Identify which cell holds the provided text, then report its [X, Y] central coordinate. 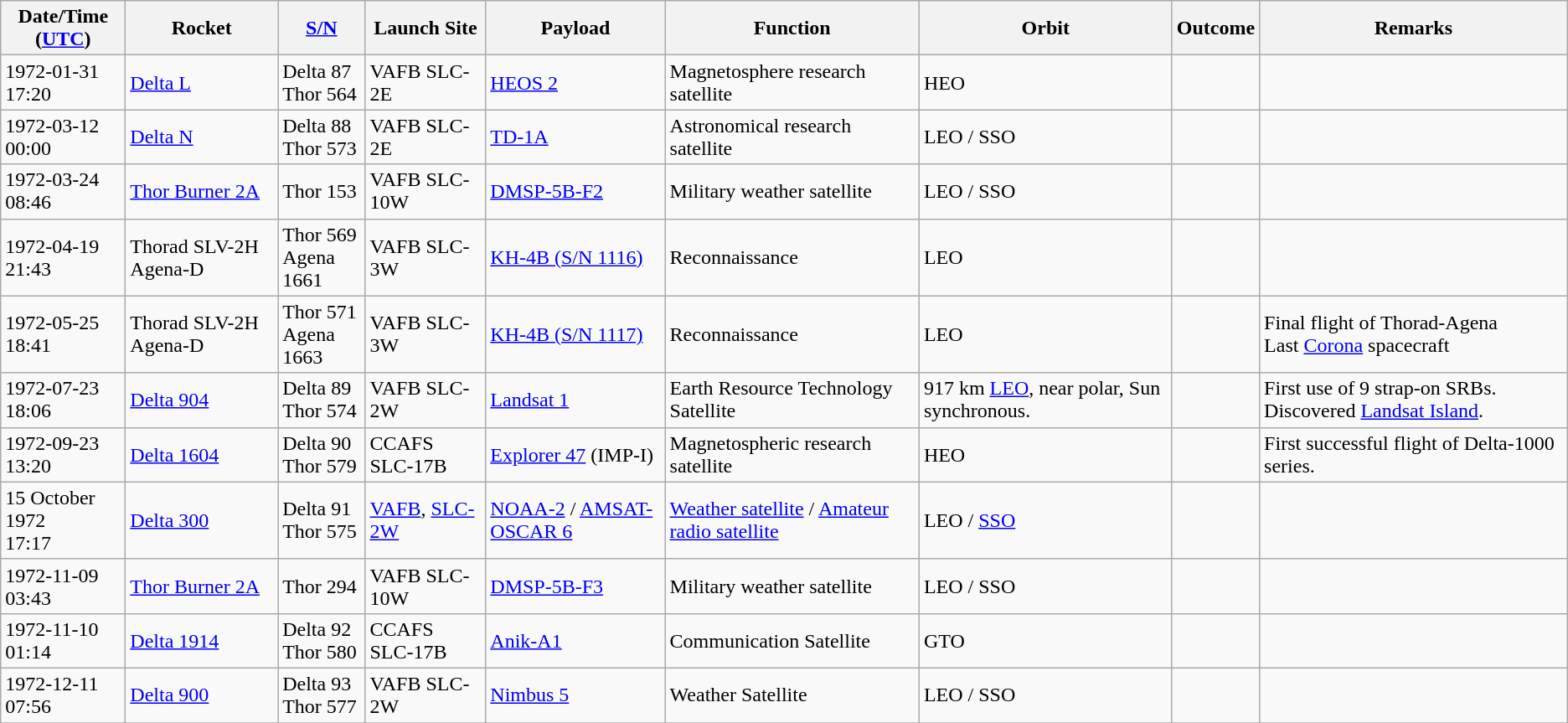
Delta 88Thor 573 [322, 137]
Delta 91Thor 575 [322, 520]
Delta 93Thor 577 [322, 695]
Weather Satellite [792, 695]
Delta 904 [202, 400]
1972-05-2518:41 [64, 334]
Earth Resource Technology Satellite [792, 400]
KH-4B (S/N 1117) [575, 334]
Delta 1604 [202, 454]
Delta L [202, 82]
1972-09-2313:20 [64, 454]
Delta N [202, 137]
15 October 197217:17 [64, 520]
Outcome [1215, 28]
Final flight of Thorad-AgenaLast Corona spacecraft [1414, 334]
Explorer 47 (IMP-I) [575, 454]
S/N [322, 28]
Rocket [202, 28]
KH-4B (S/N 1116) [575, 257]
HEOS 2 [575, 82]
Astronomical research satellite [792, 137]
VAFB, SLC-2W [426, 520]
Landsat 1 [575, 400]
1972-04-1921:43 [64, 257]
Communication Satellite [792, 640]
Delta 1914 [202, 640]
1972-11-1001:14 [64, 640]
TD-1A [575, 137]
1972-12-1107:56 [64, 695]
Thor 569Agena 1661 [322, 257]
Remarks [1414, 28]
Delta 87Thor 564 [322, 82]
GTO [1045, 640]
Delta 92Thor 580 [322, 640]
Orbit [1045, 28]
Delta 300 [202, 520]
917 km LEO, near polar, Sun synchronous. [1045, 400]
Payload [575, 28]
1972-11-0903:43 [64, 586]
Delta 900 [202, 695]
1972-07-2318:06 [64, 400]
Launch Site [426, 28]
1972-03-1200:00 [64, 137]
Magnetospheric research satellite [792, 454]
1972-01-3117:20 [64, 82]
NOAA-2 / AMSAT-OSCAR 6 [575, 520]
Weather satellite / Amateur radio satellite [792, 520]
DMSP-5B-F3 [575, 586]
Delta 89Thor 574 [322, 400]
Date/Time(UTC) [64, 28]
Delta 90Thor 579 [322, 454]
1972-03-2408:46 [64, 191]
Anik-A1 [575, 640]
Thor 294 [322, 586]
Thor 153 [322, 191]
Nimbus 5 [575, 695]
First successful flight of Delta-1000 series. [1414, 454]
DMSP-5B-F2 [575, 191]
First use of 9 strap-on SRBs. Discovered Landsat Island. [1414, 400]
Function [792, 28]
Magnetosphere research satellite [792, 82]
Thor 571Agena 1663 [322, 334]
